Capture the cell that displays the provided text and extract its (x, y) central coordinate. 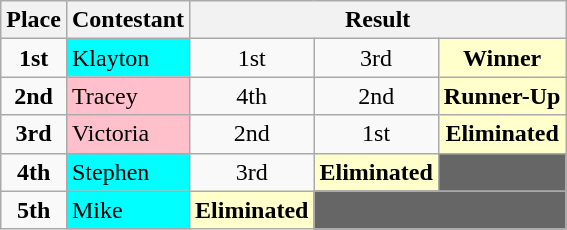
Klayton (128, 58)
Winner (502, 58)
Stephen (128, 172)
Place (34, 20)
Result (378, 20)
Runner-Up (502, 96)
Tracey (128, 96)
Victoria (128, 134)
Contestant (128, 20)
Mike (128, 210)
5th (34, 210)
